Determine the [X, Y] coordinate at the center of the cell enclosing the given text.  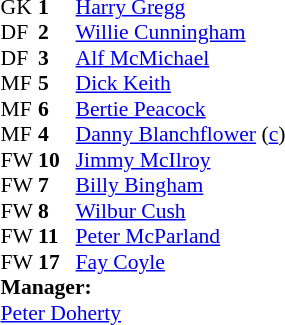
6 [57, 109]
4 [57, 135]
7 [57, 185]
10 [57, 160]
17 [57, 262]
3 [57, 58]
11 [57, 237]
2 [57, 33]
8 [57, 211]
5 [57, 83]
